Extract the (x, y) coordinate from the center of the cell holding the provided text.  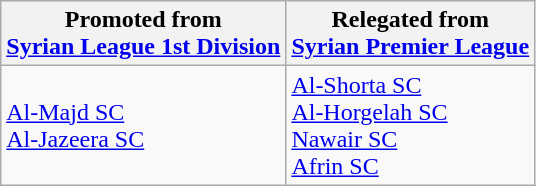
Al-Majd SC Al-Jazeera SC (144, 126)
Al-Shorta SC Al-Horgelah SC Nawair SC Afrin SC (410, 126)
Promoted fromSyrian League 1st Division (144, 34)
Relegated fromSyrian Premier League (410, 34)
